Find where the given text appears and provide that cell's center as [x, y] coordinate. 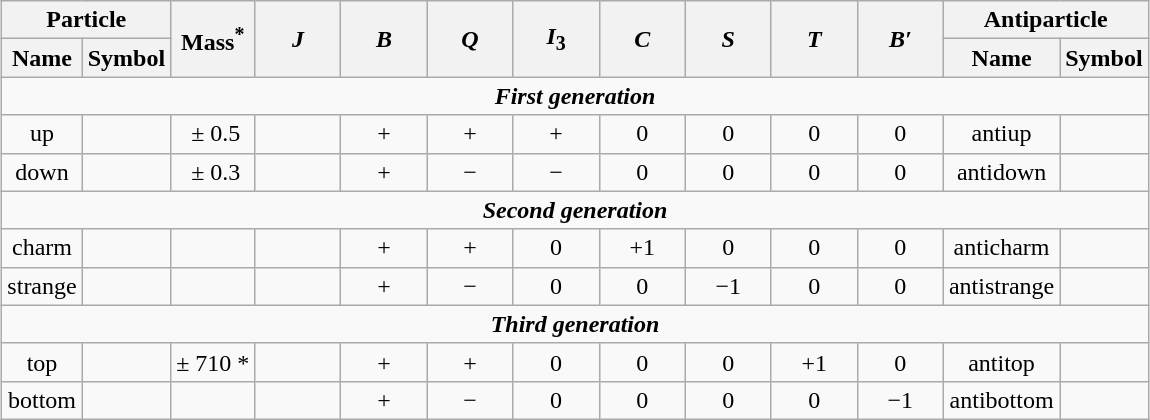
Antiparticle [1046, 20]
strange [42, 286]
Second generation [575, 210]
Mass* [213, 39]
antitop [1001, 362]
First generation [575, 96]
top [42, 362]
B [384, 39]
up [42, 134]
J [298, 39]
antibottom [1001, 400]
T [814, 39]
Particle [86, 20]
antiup [1001, 134]
± 710 * [213, 362]
Third generation [575, 324]
down [42, 172]
antidown [1001, 172]
anticharm [1001, 248]
I3 [556, 39]
Q [470, 39]
± 0.3 [213, 172]
± 0.5 [213, 134]
S [728, 39]
antistrange [1001, 286]
C [642, 39]
bottom [42, 400]
B′ [900, 39]
charm [42, 248]
